Locate the cell with the specified text and output its (X, Y) center coordinate. 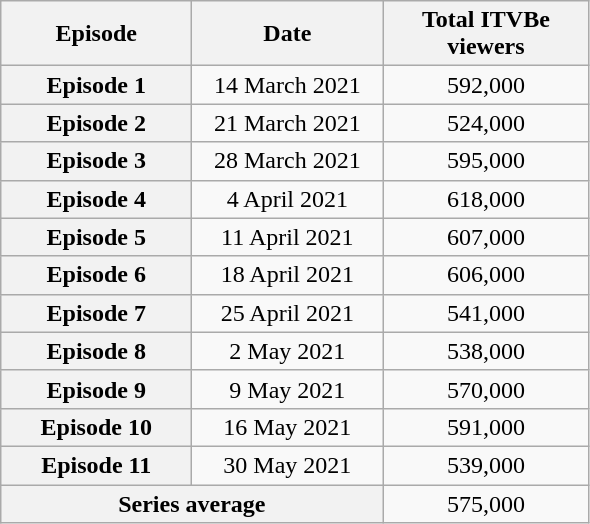
Episode 8 (96, 351)
Episode 9 (96, 389)
16 May 2021 (288, 427)
Episode 3 (96, 161)
539,000 (486, 465)
Episode 4 (96, 199)
Total ITVBe viewers (486, 34)
11 April 2021 (288, 237)
Series average (192, 503)
21 March 2021 (288, 123)
28 March 2021 (288, 161)
592,000 (486, 85)
25 April 2021 (288, 313)
2 May 2021 (288, 351)
541,000 (486, 313)
30 May 2021 (288, 465)
Episode 2 (96, 123)
591,000 (486, 427)
Episode (96, 34)
18 April 2021 (288, 275)
538,000 (486, 351)
Episode 6 (96, 275)
Episode 1 (96, 85)
Episode 10 (96, 427)
Episode 7 (96, 313)
607,000 (486, 237)
14 March 2021 (288, 85)
570,000 (486, 389)
524,000 (486, 123)
618,000 (486, 199)
9 May 2021 (288, 389)
4 April 2021 (288, 199)
Date (288, 34)
Episode 5 (96, 237)
Episode 11 (96, 465)
595,000 (486, 161)
606,000 (486, 275)
575,000 (486, 503)
